Extract the [X, Y] coordinate from the center of the cell holding the provided text.  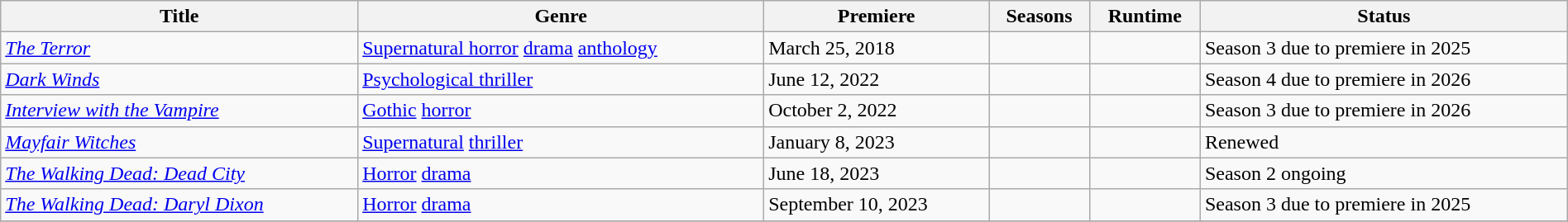
Supernatural thriller [561, 142]
Mayfair Witches [179, 142]
The Terror [179, 48]
Runtime [1145, 17]
The Walking Dead: Dead City [179, 173]
Interview with the Vampire [179, 111]
Dark Winds [179, 79]
Title [179, 17]
Genre [561, 17]
Psychological thriller [561, 79]
Premiere [877, 17]
Season 3 due to premiere in 2026 [1384, 111]
June 18, 2023 [877, 173]
Season 4 due to premiere in 2026 [1384, 79]
Renewed [1384, 142]
Season 2 ongoing [1384, 173]
June 12, 2022 [877, 79]
Gothic horror [561, 111]
January 8, 2023 [877, 142]
Supernatural horror drama anthology [561, 48]
October 2, 2022 [877, 111]
Status [1384, 17]
The Walking Dead: Daryl Dixon [179, 205]
Seasons [1040, 17]
September 10, 2023 [877, 205]
March 25, 2018 [877, 48]
